Search for the cell housing the specified text and yield its (x, y) center coordinate. 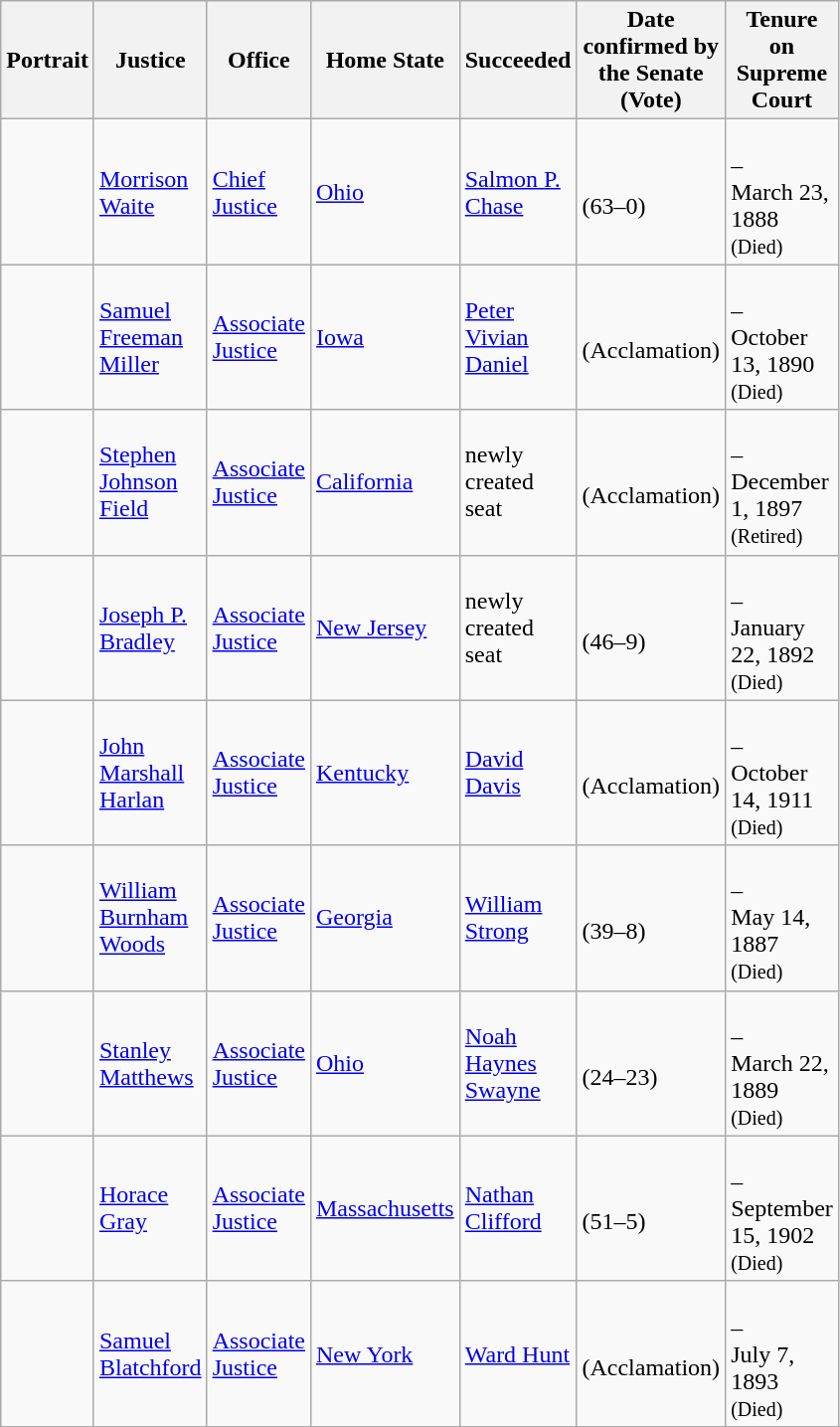
Iowa (385, 337)
Horace Gray (150, 1208)
Stephen Johnson Field (150, 482)
(24–23) (651, 1063)
(46–9) (651, 627)
Justice (150, 60)
–May 14, 1887(Died) (782, 918)
Stanley Matthews (150, 1063)
Kentucky (385, 773)
Samuel Freeman Miller (150, 337)
Ward Hunt (518, 1353)
Morrison Waite (150, 192)
Peter Vivian Daniel (518, 337)
Tenure on Supreme Court (782, 60)
Massachusetts (385, 1208)
New York (385, 1353)
–July 7, 1893(Died) (782, 1353)
New Jersey (385, 627)
Portrait (48, 60)
Home State (385, 60)
Samuel Blatchford (150, 1353)
Chief Justice (258, 192)
–March 22, 1889(Died) (782, 1063)
(39–8) (651, 918)
Nathan Clifford (518, 1208)
John Marshall Harlan (150, 773)
Salmon P. Chase (518, 192)
William Burnham Woods (150, 918)
(51–5) (651, 1208)
–October 14, 1911(Died) (782, 773)
Georgia (385, 918)
–January 22, 1892(Died) (782, 627)
William Strong (518, 918)
Succeeded (518, 60)
–December 1, 1897(Retired) (782, 482)
–September 15, 1902(Died) (782, 1208)
(63–0) (651, 192)
Date confirmed by the Senate(Vote) (651, 60)
Joseph P. Bradley (150, 627)
Office (258, 60)
David Davis (518, 773)
–October 13, 1890(Died) (782, 337)
Noah Haynes Swayne (518, 1063)
California (385, 482)
–March 23, 1888(Died) (782, 192)
